Capture the cell that displays the provided text and extract its (x, y) central coordinate. 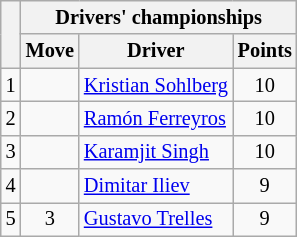
Karamjit Singh (156, 152)
2 (11, 118)
Drivers' championships (159, 17)
Move (50, 51)
Ramón Ferreyros (156, 118)
Points (265, 51)
1 (11, 85)
Dimitar Iliev (156, 186)
Gustavo Trelles (156, 219)
4 (11, 186)
5 (11, 219)
Driver (156, 51)
Kristian Sohlberg (156, 85)
